Detect which cell encompasses the target text, then output its [X, Y] center coordinate. 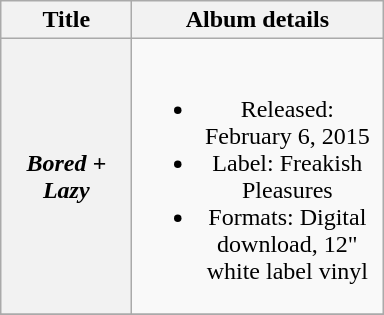
Album details [258, 20]
Title [66, 20]
Released: February 6, 2015Label: Freakish PleasuresFormats: Digital download, 12" white label vinyl [258, 176]
Bored + Lazy [66, 176]
